Provide the [x, y] coordinate of the cell's center where the given text is located.  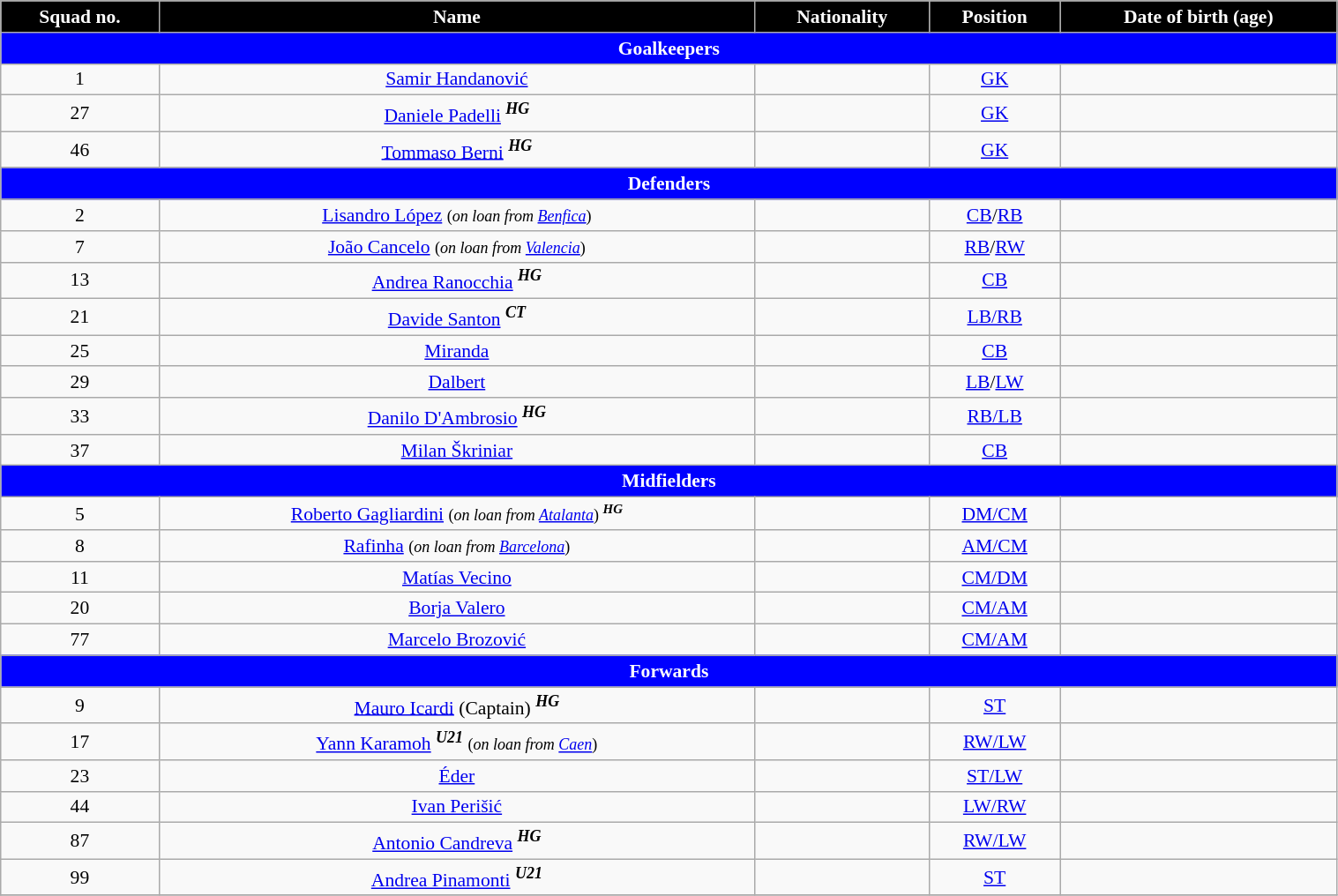
23 [79, 776]
Marcelo Brozović [457, 640]
9 [79, 706]
Antonio Candreva HG [457, 841]
29 [79, 383]
Samir Handanović [457, 79]
7 [79, 247]
Éder [457, 776]
Dalbert [457, 383]
Squad no. [79, 17]
Roberto Gagliardini (on loan from Atalanta) HG [457, 513]
Defenders [669, 184]
11 [79, 578]
17 [79, 743]
Borja Valero [457, 609]
ST/LW [995, 776]
CM/DM [995, 578]
DM/CM [995, 513]
37 [79, 451]
Andrea Pinamonti U21 [457, 877]
27 [79, 113]
13 [79, 280]
Davide Santon CT [457, 317]
25 [79, 351]
LB/RB [995, 317]
RB/LB [995, 416]
CB/RB [995, 215]
8 [79, 546]
Rafinha (on loan from Barcelona) [457, 546]
44 [79, 808]
5 [79, 513]
RB/RW [995, 247]
Mauro Icardi (Captain) HG [457, 706]
Midfielders [669, 482]
33 [79, 416]
Tommaso Berni HG [457, 150]
LB/LW [995, 383]
Milan Škriniar [457, 451]
77 [79, 640]
Date of birth (age) [1199, 17]
Matías Vecino [457, 578]
João Cancelo (on loan from Valencia) [457, 247]
1 [79, 79]
99 [79, 877]
87 [79, 841]
Lisandro López (on loan from Benfica) [457, 215]
21 [79, 317]
AM/CM [995, 546]
Miranda [457, 351]
Ivan Perišić [457, 808]
Position [995, 17]
Forwards [669, 672]
Andrea Ranocchia HG [457, 280]
Nationality [842, 17]
Goalkeepers [669, 49]
LW/RW [995, 808]
Daniele Padelli HG [457, 113]
46 [79, 150]
2 [79, 215]
Danilo D'Ambrosio HG [457, 416]
Name [457, 17]
Yann Karamoh U21 (on loan from Caen) [457, 743]
20 [79, 609]
